Return the (X, Y) coordinate for the center point of the cell that contains the specified text.  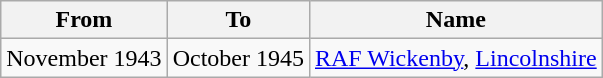
November 1943 (84, 58)
Name (456, 20)
October 1945 (238, 58)
From (84, 20)
RAF Wickenby, Lincolnshire (456, 58)
To (238, 20)
